Provide the [X, Y] coordinate of the cell's center where the given text is located.  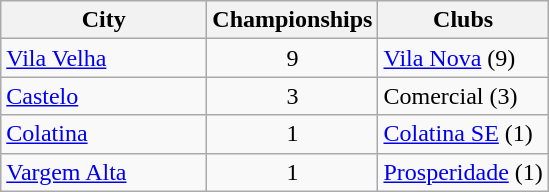
Comercial (3) [463, 96]
Colatina SE (1) [463, 134]
Prosperidade (1) [463, 172]
Vila Velha [104, 58]
Vargem Alta [104, 172]
3 [292, 96]
Castelo [104, 96]
Clubs [463, 20]
9 [292, 58]
Vila Nova (9) [463, 58]
Colatina [104, 134]
Championships [292, 20]
City [104, 20]
